From the cell containing the given text, extract its center point as (X, Y) coordinate. 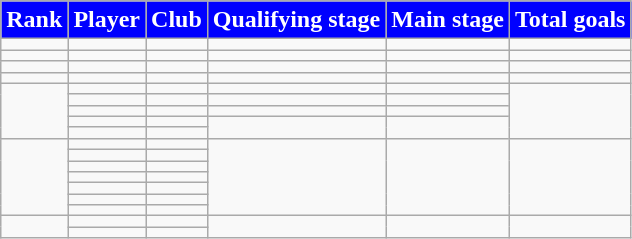
Club (177, 20)
Player (107, 20)
Rank (34, 20)
Qualifying stage (296, 20)
Main stage (448, 20)
Total goals (570, 20)
